Return (X, Y) of the center of cell containing provided text 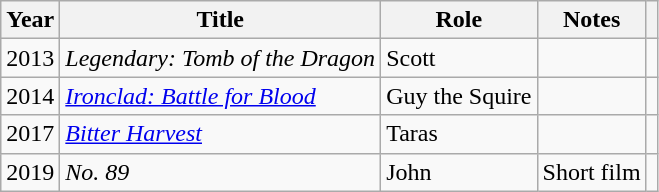
John (459, 172)
Notes (592, 20)
Year (30, 20)
Short film (592, 172)
Ironclad: Battle for Blood (220, 96)
2019 (30, 172)
Title (220, 20)
Taras (459, 134)
2013 (30, 58)
2014 (30, 96)
Scott (459, 58)
Role (459, 20)
2017 (30, 134)
Guy the Squire (459, 96)
No. 89 (220, 172)
Legendary: Tomb of the Dragon (220, 58)
Bitter Harvest (220, 134)
